Search for the cell housing the specified text and yield its (x, y) center coordinate. 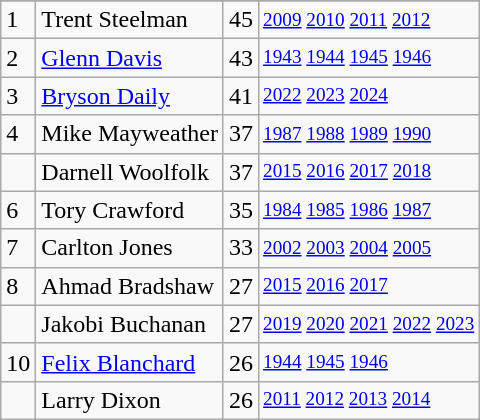
Felix Blanchard (130, 362)
6 (18, 210)
2015 2016 2017 (369, 286)
1 (18, 20)
1987 1988 1989 1990 (369, 134)
35 (240, 210)
2 (18, 58)
Trent Steelman (130, 20)
2002 2003 2004 2005 (369, 248)
1943 1944 1945 1946 (369, 58)
3 (18, 96)
Bryson Daily (130, 96)
4 (18, 134)
7 (18, 248)
2022 2023 2024 (369, 96)
1984 1985 1986 1987 (369, 210)
10 (18, 362)
2019 2020 2021 2022 2023 (369, 324)
43 (240, 58)
45 (240, 20)
Darnell Woolfolk (130, 172)
Carlton Jones (130, 248)
Mike Mayweather (130, 134)
2009 2010 2011 2012 (369, 20)
2015 2016 2017 2018 (369, 172)
2011 2012 2013 2014 (369, 400)
Larry Dixon (130, 400)
1944 1945 1946 (369, 362)
Ahmad Bradshaw (130, 286)
Glenn Davis (130, 58)
33 (240, 248)
Tory Crawford (130, 210)
Jakobi Buchanan (130, 324)
8 (18, 286)
41 (240, 96)
